Scan for the cell matching the given text and deliver its [X, Y] coordinate at center. 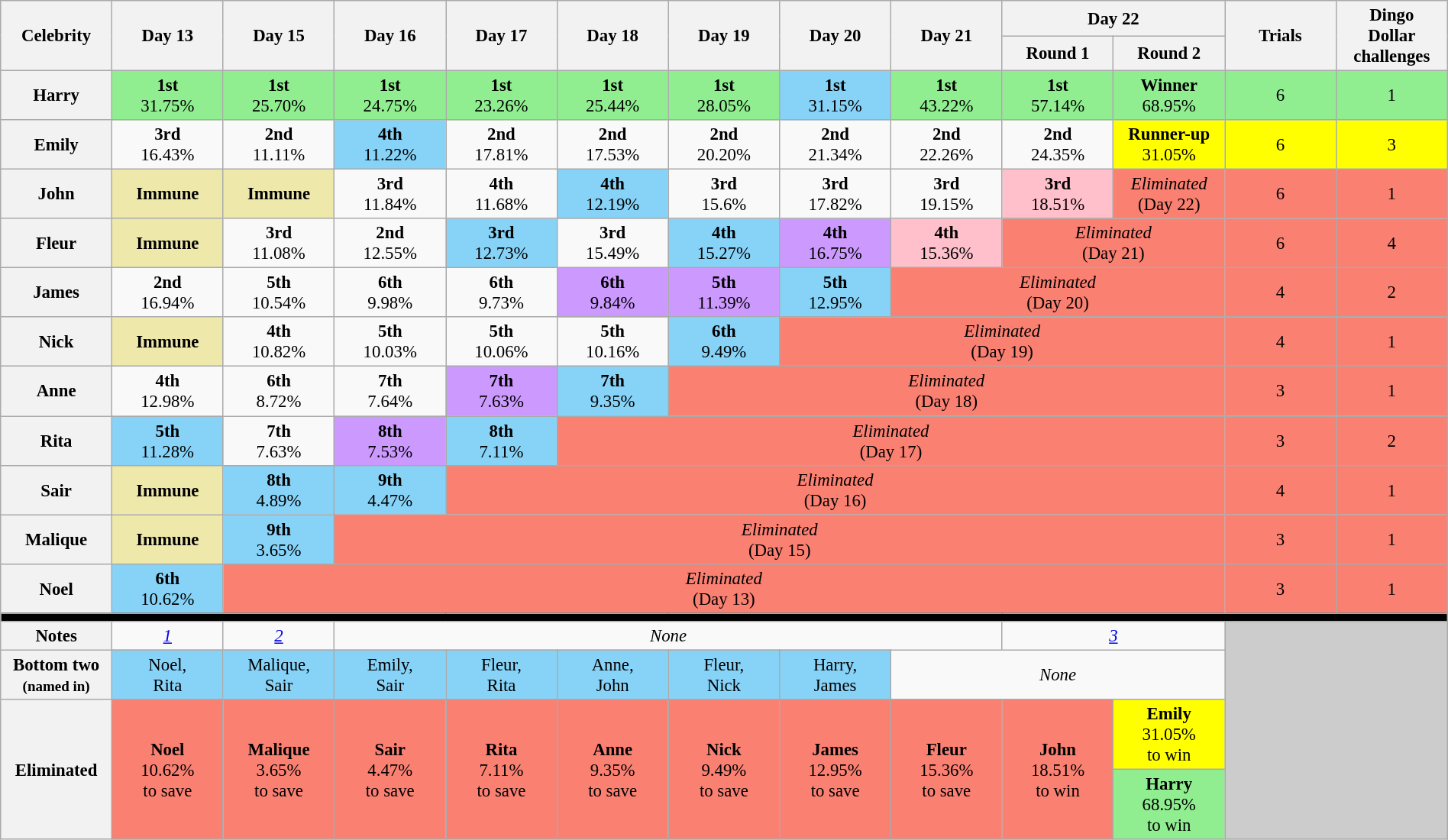
Day 13 [167, 36]
1st31.15% [836, 96]
Trials [1281, 36]
Day 18 [612, 36]
6th8.72% [279, 391]
Emily,Sair [390, 675]
6th9.84% [612, 293]
5th10.03% [390, 342]
7th7.64% [390, 391]
Rita [57, 441]
Emily31.05%to win [1169, 735]
2nd11.11% [279, 145]
Day 22 [1113, 18]
6th10.62% [167, 588]
Round 1 [1058, 53]
Eliminated(Day 19) [1002, 342]
Day 21 [946, 36]
2nd16.94% [167, 293]
5th10.06% [502, 342]
Rita7.11%to save [502, 770]
James12.95%to save [836, 770]
8th7.11% [502, 441]
Fleur,Rita [502, 675]
3rd15.6% [724, 194]
Celebrity [57, 36]
Winner68.95% [1169, 96]
Emily [57, 145]
4th15.27% [724, 243]
1st57.14% [1058, 96]
6th9.49% [724, 342]
Day 17 [502, 36]
Runner-up31.05% [1169, 145]
3rd11.08% [279, 243]
Nick [57, 342]
1st25.70% [279, 96]
Eliminated(Day 22) [1169, 194]
9th4.47% [390, 490]
Day 19 [724, 36]
Noel,Rita [167, 675]
5th11.39% [724, 293]
4th11.68% [502, 194]
Day 16 [390, 36]
Anne [57, 391]
Fleur15.36%to save [946, 770]
6th9.98% [390, 293]
4th10.82% [279, 342]
Eliminated(Day 18) [947, 391]
Anne,John [612, 675]
Sair4.47%to save [390, 770]
1st28.05% [724, 96]
Harry68.95%to win [1169, 804]
2nd21.34% [836, 145]
DingoDollarchallenges [1391, 36]
4th16.75% [836, 243]
4th11.22% [390, 145]
Day 20 [836, 36]
Eliminated(Day 21) [1113, 243]
3rd11.84% [390, 194]
Malique,Sair [279, 675]
1st43.22% [946, 96]
Harry,James [836, 675]
John18.51%to win [1058, 770]
Eliminated(Day 16) [836, 490]
Eliminated(Day 17) [890, 441]
1st24.75% [390, 96]
3rd17.82% [836, 194]
Bottom two(named in) [57, 675]
3rd19.15% [946, 194]
5th11.28% [167, 441]
5th10.54% [279, 293]
1st31.75% [167, 96]
2nd12.55% [390, 243]
1st25.44% [612, 96]
6th9.73% [502, 293]
8th7.53% [390, 441]
Malique3.65%to save [279, 770]
4th15.36% [946, 243]
9th3.65% [279, 539]
2nd20.20% [724, 145]
2nd17.53% [612, 145]
4th12.98% [167, 391]
3rd16.43% [167, 145]
3rd12.73% [502, 243]
5th10.16% [612, 342]
5th12.95% [836, 293]
James [57, 293]
1st23.26% [502, 96]
Sair [57, 490]
3rd18.51% [1058, 194]
Eliminated(Day 13) [724, 588]
Eliminated [57, 770]
Round 2 [1169, 53]
Noel [57, 588]
Eliminated(Day 15) [780, 539]
Malique [57, 539]
Noel10.62%to save [167, 770]
3rd15.49% [612, 243]
8th4.89% [279, 490]
7th9.35% [612, 391]
Anne9.35%to save [612, 770]
Eliminated(Day 20) [1057, 293]
Notes [57, 636]
4th12.19% [612, 194]
Fleur,Nick [724, 675]
John [57, 194]
2nd17.81% [502, 145]
Fleur [57, 243]
2nd24.35% [1058, 145]
2nd22.26% [946, 145]
Day 15 [279, 36]
Nick9.49%to save [724, 770]
Harry [57, 96]
